Return the [x, y] coordinate for the center point of the cell that contains the specified text.  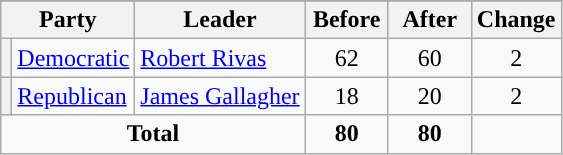
Change [516, 20]
Leader [220, 20]
Democratic [74, 58]
Robert Rivas [220, 58]
18 [346, 96]
20 [430, 96]
Total [153, 134]
60 [430, 58]
Republican [74, 96]
Before [346, 20]
After [430, 20]
James Gallagher [220, 96]
Party [68, 20]
62 [346, 58]
